Provide the [x, y] coordinate of the cell's center where the given text is located.  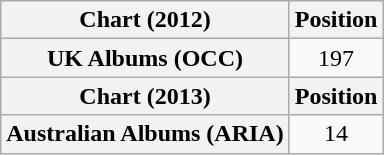
Chart (2013) [145, 96]
14 [336, 134]
Australian Albums (ARIA) [145, 134]
UK Albums (OCC) [145, 58]
Chart (2012) [145, 20]
197 [336, 58]
